Find where the given text appears and provide that cell's center as [X, Y] coordinate. 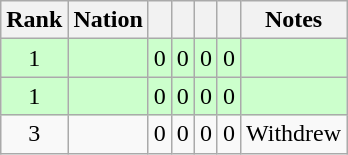
3 [34, 134]
Withdrew [294, 134]
Nation [108, 20]
Notes [294, 20]
Rank [34, 20]
